From the cell containing the given text, extract its center point as [X, Y] coordinate. 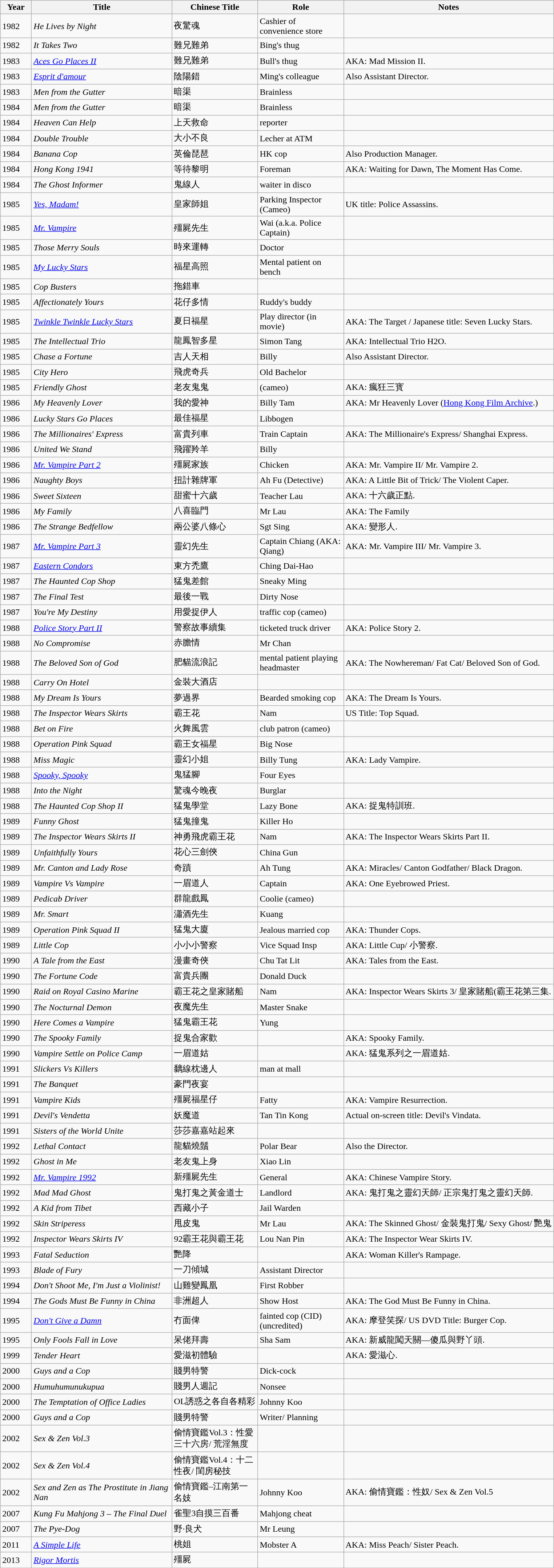
AKA: 變形人. [449, 527]
My Heavenly Lover [102, 403]
Raid on Royal Casino Marine [102, 992]
Eastern Condors [102, 566]
HK cop [301, 154]
飛躍羚羊 [215, 449]
Lethal Contact [102, 1146]
一刀傾城 [215, 1270]
東方禿鷹 [215, 566]
club patron (cameo) [301, 729]
Little Cop [102, 946]
兩公婆八條心 [215, 527]
福星高照 [215, 267]
上天救命 [215, 123]
Notes [449, 7]
Tan Tin Kong [301, 1116]
mental patient playing headmaster [301, 663]
Lucky Stars Go Places [102, 419]
Mr. Vampire Part 3 [102, 547]
Ruddy's buddy [301, 302]
鬼線人 [215, 185]
小小小警察 [215, 946]
Sex & Zen Vol.3 [102, 1439]
fainted cop (CID) (uncredited) [301, 1321]
Banana Cop [102, 154]
Sex and Zen as The Prostitute in Jiang Nan [102, 1492]
霸王女福星 [215, 744]
Donald Duck [301, 976]
愛滋初體驗 [215, 1355]
Humuhumunukupua [102, 1387]
AKA: Mad Mission II. [449, 61]
Unfaithfully Yours [102, 852]
The Pye-Dog [102, 1529]
Sex & Zen Vol.4 [102, 1466]
Four Eyes [301, 775]
偷情寶鑑–江南第一名妓 [215, 1492]
Operation Pink Squad [102, 744]
man at mall [301, 1069]
豪門夜宴 [215, 1084]
金裝大酒店 [215, 682]
2013 [16, 1560]
Teacher Lau [301, 496]
AKA: 偷情寶鑑：性奴/ Sex & Zen Vol.5 [449, 1492]
猛鬼霸王花 [215, 1023]
花仔多情 [215, 302]
Don't Shoot Me, I'm Just a Violinist! [102, 1286]
甜蜜十六歲 [215, 496]
Ching Dai-Hao [301, 566]
The Fortune Code [102, 976]
一眉道姑 [215, 1054]
夜魔先生 [215, 1007]
Only Fools Fall in Love [102, 1340]
Killer Ho [301, 821]
Title [102, 7]
Bearded smoking cop [301, 698]
AKA: The Dream Is Yours. [449, 698]
Vampire Settle on Police Camp [102, 1054]
City Hero [102, 372]
traffic cop (cameo) [301, 613]
肥貓流浪記 [215, 663]
Libbogen [301, 419]
The Banquet [102, 1084]
龍貓燒鬚 [215, 1146]
AKA: The God Must Be Funny in China. [449, 1301]
赤膽情 [215, 643]
You're My Destiny [102, 613]
靈幻先生 [215, 547]
Blade of Fury [102, 1270]
The Ghost Informer [102, 185]
Vampire Kids [102, 1100]
Jealous married cop [301, 930]
My Family [102, 512]
偷情寶鑑Vol.3：性愛三十六房/ 荒淫無度 [215, 1439]
Ghost in Me [102, 1162]
92霸王花與霸王花 [215, 1239]
The Strange Bedfellow [102, 527]
AKA: Vampire Resurrection. [449, 1100]
(cameo) [301, 387]
Mobster A [301, 1544]
AKA: Woman Killer's Rampage. [449, 1254]
漫畫奇俠 [215, 961]
Chase a Fortune [102, 357]
He Lives by Night [102, 26]
Xiao Lin [301, 1162]
Slickers Vs Killers [102, 1069]
Lou Nan Pin [301, 1239]
Role [301, 7]
Year [16, 7]
最後一戰 [215, 597]
Billy Tung [301, 759]
Double Trouble [102, 138]
AKA: 瘋狂三寳 [449, 387]
Dick-cock [301, 1371]
The Beloved Son of God [102, 663]
Nonsee [301, 1387]
Ah Fu (Detective) [301, 480]
一眉道人 [215, 884]
United We Stand [102, 449]
Burglar [301, 791]
AKA: Mr. Vampire III/ Mr. Vampire 3. [449, 547]
陰陽錯 [215, 76]
AKA: Chinese Vampire Story. [449, 1177]
Lecher at ATM [301, 138]
AKA: The Family [449, 512]
英倫琵琶 [215, 154]
Pedicab Driver [102, 899]
Heaven Can Help [102, 123]
黐線枕邊人 [215, 1069]
大小不良 [215, 138]
Mahjong cheat [301, 1514]
2011 [16, 1544]
AKA: 新威龍闖天關—傻瓜與野丫頭. [449, 1340]
最佳福星 [215, 419]
賤男人週記 [215, 1387]
Show Host [301, 1301]
吉人天相 [215, 357]
富貴兵團 [215, 976]
AKA: Miss Peach/ Sister Peach. [449, 1544]
China Gun [301, 852]
Dirty Nose [301, 597]
Mental patient on bench [301, 267]
Mad Mad Ghost [102, 1193]
Aces Go Places II [102, 61]
AKA: Inspector Wears Skirts 3/ 皇家賭船(霸王花第三集. [449, 992]
猛鬼學堂 [215, 806]
Cashier of convenience store [301, 26]
等待黎明 [215, 169]
偷情寶鑑Vol.4：十二性夜/ 閨房秘技 [215, 1466]
龍鳳智多星 [215, 341]
Also the Director. [449, 1146]
Mr. Smart [102, 914]
Foreman [301, 169]
No Compromise [102, 643]
AKA: 摩登笑探/ US DVD Title: Burger Cop. [449, 1321]
新殭屍先生 [215, 1177]
AKA: The Inspector Wear Skirts IV. [449, 1239]
艷降 [215, 1254]
Fatal Seduction [102, 1254]
Mr Leung [301, 1529]
Carry On Hotel [102, 682]
My Lucky Stars [102, 267]
夏日福星 [215, 321]
老友鬼鬼 [215, 387]
General [301, 1177]
Rigor Mortis [102, 1560]
AKA: The Inspector Wears Skirts Part II. [449, 837]
AKA: The Skinned Ghost/ 金裝鬼打鬼/ Sexy Ghost/ 艷鬼 [449, 1224]
夢過界 [215, 698]
霸王花 [215, 713]
神勇飛虎霸王花 [215, 837]
The Nocturnal Demon [102, 1007]
Hong Kong 1941 [102, 169]
The Temptation of Office Ladies [102, 1402]
Skin Striperess [102, 1224]
A Kid from Tibet [102, 1208]
Devil's Vendetta [102, 1116]
AKA: Spooky Family. [449, 1038]
AKA: Miracles/ Canton Godfather/ Black Dragon. [449, 868]
Play director (in movie) [301, 321]
It Takes Two [102, 46]
冇面俾 [215, 1321]
The Haunted Cop Shop [102, 581]
Here Comes a Vampire [102, 1023]
My Dream Is Yours [102, 698]
ticketed truck driver [301, 628]
Yes, Madam! [102, 204]
警察故事續集 [215, 628]
1999 [16, 1355]
飛虎奇兵 [215, 372]
AKA: Mr Heavenly Lover (Hong Kong Film Archive.) [449, 403]
山雞變鳳凰 [215, 1286]
桃姐 [215, 1544]
西藏小子 [215, 1208]
Train Captain [301, 434]
AKA: A Little Bit of Trick/ The Violent Caper. [449, 480]
Also Production Manager. [449, 154]
妖魔道 [215, 1116]
甩皮鬼 [215, 1224]
Friendly Ghost [102, 387]
我的愛神 [215, 403]
Kung Fu Mahjong 3 – The Final Duel [102, 1514]
AKA: The Millionaire's Express/ Shanghai Express. [449, 434]
A Simple Life [102, 1544]
AKA: 愛滋心. [449, 1355]
非洲超人 [215, 1301]
Master Snake [301, 1007]
Doctor [301, 248]
The Intellectual Trio [102, 341]
reporter [301, 123]
Mr. Canton and Lady Rose [102, 868]
殭屍福星仔 [215, 1100]
Into the Night [102, 791]
群龍戲鳳 [215, 899]
Chinese Title [215, 7]
Billy Tam [301, 403]
Ah Tung [301, 868]
AKA: Lady Vampire. [449, 759]
Police Story Part II [102, 628]
Vampire Vs Vampire [102, 884]
Bet on Fire [102, 729]
捉鬼合家歡 [215, 1038]
殭屍先生 [215, 228]
The Gods Must Be Funny in China [102, 1301]
First Robber [301, 1286]
老友鬼上身 [215, 1162]
Mr. Vampire 1992 [102, 1177]
Big Nose [301, 744]
時來運轉 [215, 248]
皇家師姐 [215, 204]
Miss Magic [102, 759]
八喜臨門 [215, 512]
Chicken [301, 465]
A Tale from the East [102, 961]
霸王花之皇家賭船 [215, 992]
用愛捉伊人 [215, 613]
Tender Heart [102, 1355]
Fatty [301, 1100]
Affectionately Yours [102, 302]
Those Merry Souls [102, 248]
Twinkle Twinkle Lucky Stars [102, 321]
AKA: Thunder Cops. [449, 930]
The Final Test [102, 597]
Writer/ Planning [301, 1417]
Simon Tang [301, 341]
Mr Chan [301, 643]
Esprit d'amour [102, 76]
靈幻小姐 [215, 759]
Funny Ghost [102, 821]
Kuang [301, 914]
AKA: Waiting for Dawn, The Moment Has Come. [449, 169]
AKA: 鬼打鬼之靈幻天師/ 正宗鬼打鬼之靈幻天師. [449, 1193]
Landlord [301, 1193]
US Title: Top Squad. [449, 713]
猛鬼撞鬼 [215, 821]
AKA: The Target / Japanese title: Seven Lucky Stars. [449, 321]
AKA: One Eyebrowed Priest. [449, 884]
AKA: Tales from the East. [449, 961]
扭計雜牌軍 [215, 480]
Polar Bear [301, 1146]
The Inspector Wears Skirts II [102, 837]
奇蹟 [215, 868]
Vice Squad Insp [301, 946]
waiter in disco [301, 185]
Parking Inspector (Cameo) [301, 204]
Jail Warden [301, 1208]
UK title: Police Assassins. [449, 204]
AKA: The Nowhereman/ Fat Cat/ Beloved Son of God. [449, 663]
Sgt Sing [301, 527]
Yung [301, 1023]
AKA: Little Cup/ 小警察. [449, 946]
Mr. Vampire [102, 228]
鬼猛腳 [215, 775]
Captain [301, 884]
野·良犬 [215, 1529]
夜驚魂 [215, 26]
呆佬拜壽 [215, 1340]
莎莎嘉嘉站起來 [215, 1131]
鬼打鬼之黃金道士 [215, 1193]
殭屍 [215, 1560]
Naughty Boys [102, 480]
Bull's thug [301, 61]
富貴列車 [215, 434]
Wai (a.k.a. Police Captain) [301, 228]
The Millionaires' Express [102, 434]
Inspector Wears Skirts IV [102, 1239]
Sneaky Ming [301, 581]
Actual on-screen title: Devil's Vindata. [449, 1116]
Lazy Bone [301, 806]
Captain Chiang (AKA: Qiang) [301, 547]
Assistant Director [301, 1270]
AKA: 捉鬼特訓班. [449, 806]
Bing's thug [301, 46]
The Inspector Wears Skirts [102, 713]
Ming's colleague [301, 76]
AKA: 猛鬼系列之一眉道姑. [449, 1054]
Sweet Sixteen [102, 496]
Old Bachelor [301, 372]
花心三劍俠 [215, 852]
猛鬼大廈 [215, 930]
Cop Busters [102, 286]
驚魂今晚夜 [215, 791]
AKA: Police Story 2. [449, 628]
Operation Pink Squad II [102, 930]
Spooky, Spooky [102, 775]
Coolie (cameo) [301, 899]
AKA: 十六歲正點. [449, 496]
The Haunted Cop Shop II [102, 806]
OL誘惑之各自各精彩 [215, 1402]
雀聖3自摸三百番 [215, 1514]
AKA: Intellectual Trio H2O. [449, 341]
Sisters of the World Unite [102, 1131]
The Spooky Family [102, 1038]
瀟酒先生 [215, 914]
火舞風雲 [215, 729]
猛鬼差館 [215, 581]
AKA: Mr. Vampire II/ Mr. Vampire 2. [449, 465]
殭屍家族 [215, 465]
Sha Sam [301, 1340]
Don't Give a Damn [102, 1321]
Mr. Vampire Part 2 [102, 465]
Chu Tat Lit [301, 961]
拖錯車 [215, 286]
